Search for the cell housing the specified text and yield its [x, y] center coordinate. 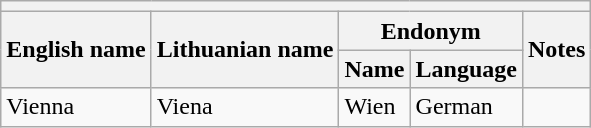
Notes [556, 50]
Wien [374, 107]
English name [76, 50]
Endonym [430, 31]
Viena [245, 107]
Lithuanian name [245, 50]
Vienna [76, 107]
Name [374, 69]
German [466, 107]
Language [466, 69]
